Provide the [x, y] coordinate of the cell's center where the given text is located.  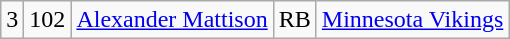
Alexander Mattison [172, 20]
Minnesota Vikings [412, 20]
RB [294, 20]
3 [12, 20]
102 [48, 20]
